Locate the cell with the specified text and output its [x, y] center coordinate. 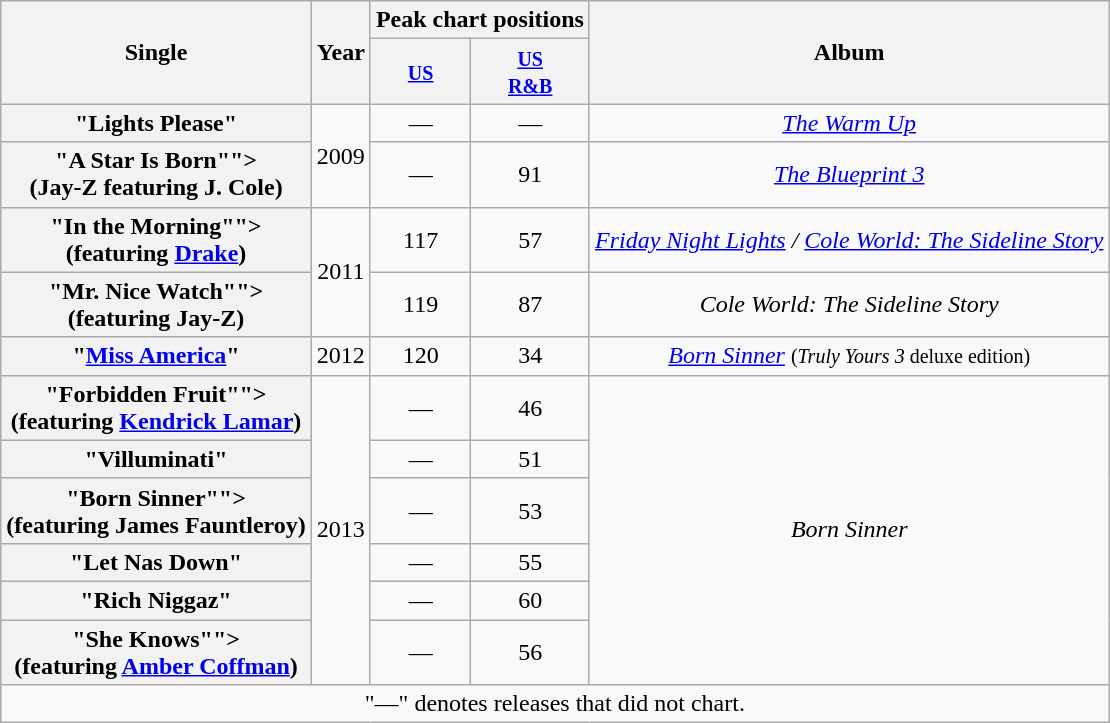
The Blueprint 3 [849, 174]
2012 [340, 356]
55 [530, 562]
56 [530, 652]
"Let Nas Down" [156, 562]
"Forbidden Fruit"">(featuring Kendrick Lamar) [156, 408]
"Villuminati" [156, 459]
US [420, 72]
51 [530, 459]
119 [420, 304]
120 [420, 356]
"A Star Is Born"">(Jay-Z featuring J. Cole) [156, 174]
"Lights Please" [156, 123]
"She Knows"">(featuring Amber Coffman) [156, 652]
"In the Morning"">(featuring Drake) [156, 240]
USR&B [530, 72]
60 [530, 600]
"Born Sinner"">(featuring James Fauntleroy) [156, 510]
117 [420, 240]
2009 [340, 156]
"Mr. Nice Watch"">(featuring Jay-Z) [156, 304]
Friday Night Lights / Cole World: The Sideline Story [849, 240]
The Warm Up [849, 123]
34 [530, 356]
Born Sinner (Truly Yours 3 deluxe edition) [849, 356]
Album [849, 52]
87 [530, 304]
2013 [340, 530]
Peak chart positions [480, 20]
57 [530, 240]
91 [530, 174]
53 [530, 510]
Born Sinner [849, 530]
2011 [340, 272]
46 [530, 408]
"Rich Niggaz" [156, 600]
Single [156, 52]
Year [340, 52]
"—" denotes releases that did not chart. [555, 704]
"Miss America" [156, 356]
Cole World: The Sideline Story [849, 304]
